Scan for the cell matching the given text and deliver its (x, y) coordinate at center. 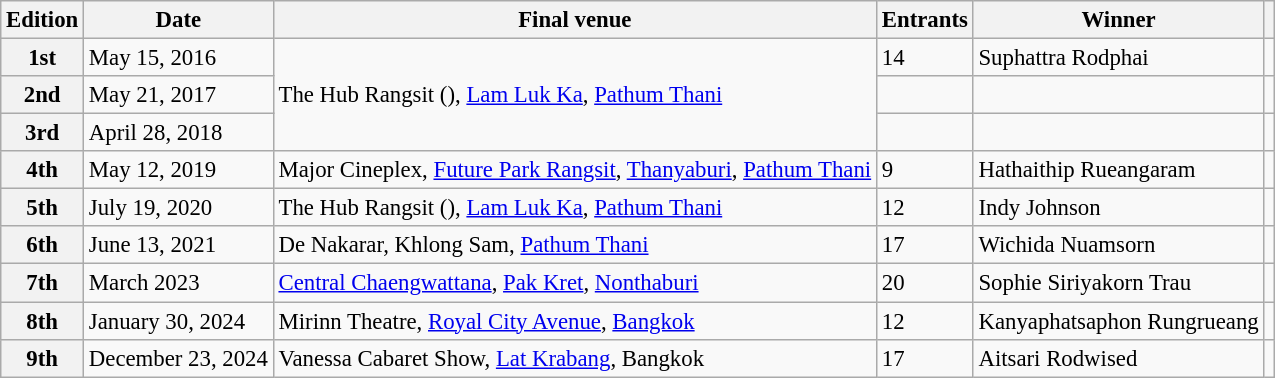
8th (42, 321)
3rd (42, 133)
January 30, 2024 (179, 321)
Central Chaengwattana, Pak Kret, Nonthaburi (574, 283)
May 21, 2017 (179, 95)
March 2023 (179, 283)
Final venue (574, 20)
Entrants (924, 20)
5th (42, 208)
May 12, 2019 (179, 170)
14 (924, 58)
May 15, 2016 (179, 58)
Mirinn Theatre, Royal City Avenue, Bangkok (574, 321)
20 (924, 283)
De Nakarar, Khlong Sam, Pathum Thani (574, 245)
December 23, 2024 (179, 358)
2nd (42, 95)
Winner (1118, 20)
Edition (42, 20)
6th (42, 245)
Kanyaphatsaphon Rungrueang (1118, 321)
Date (179, 20)
Sophie Siriyakorn Trau (1118, 283)
June 13, 2021 (179, 245)
Vanessa Cabaret Show, Lat Krabang, Bangkok (574, 358)
Aitsari Rodwised (1118, 358)
7th (42, 283)
July 19, 2020 (179, 208)
April 28, 2018 (179, 133)
9 (924, 170)
Suphattra Rodphai (1118, 58)
Hathaithip Rueangaram (1118, 170)
Major Cineplex, Future Park Rangsit, Thanyaburi, Pathum Thani (574, 170)
9th (42, 358)
Wichida Nuamsorn (1118, 245)
1st (42, 58)
4th (42, 170)
Indy Johnson (1118, 208)
